Locate the cell with the specified text and output its [x, y] center coordinate. 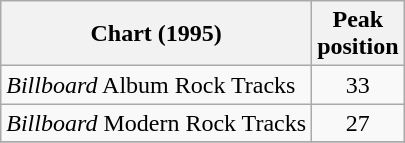
Chart (1995) [156, 34]
Billboard Modern Rock Tracks [156, 123]
Peakposition [358, 34]
Billboard Album Rock Tracks [156, 85]
27 [358, 123]
33 [358, 85]
